Scan for the cell matching the given text and deliver its [x, y] coordinate at center. 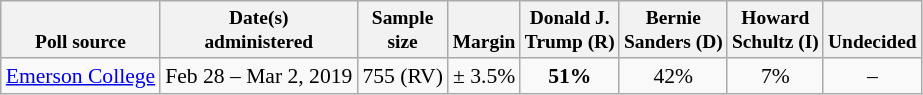
Samplesize [402, 30]
42% [673, 76]
BernieSanders (D) [673, 30]
Undecided [872, 30]
± 3.5% [484, 76]
755 (RV) [402, 76]
Emerson College [80, 76]
7% [775, 76]
– [872, 76]
Margin [484, 30]
Poll source [80, 30]
51% [570, 76]
Feb 28 – Mar 2, 2019 [258, 76]
Donald J.Trump (R) [570, 30]
Date(s)administered [258, 30]
HowardSchultz (I) [775, 30]
